Pinpoint the cell where the given text exists, returning its [x, y] midpoint coordinate. 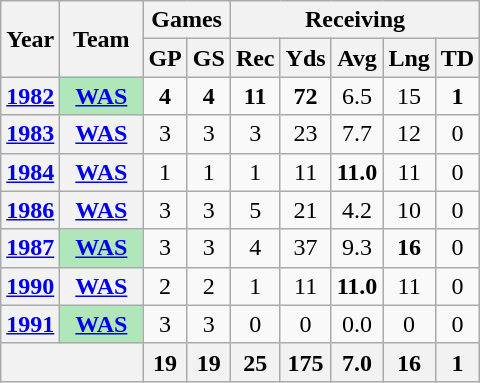
9.3 [357, 248]
Yds [306, 58]
23 [306, 134]
Rec [255, 58]
Year [30, 39]
15 [409, 96]
1986 [30, 210]
GS [208, 58]
0.0 [357, 324]
175 [306, 362]
Lng [409, 58]
7.0 [357, 362]
72 [306, 96]
1990 [30, 286]
25 [255, 362]
1991 [30, 324]
Receiving [354, 20]
37 [306, 248]
GP [165, 58]
21 [306, 210]
4.2 [357, 210]
TD [457, 58]
7.7 [357, 134]
1984 [30, 172]
1983 [30, 134]
Games [186, 20]
Avg [357, 58]
6.5 [357, 96]
12 [409, 134]
10 [409, 210]
1982 [30, 96]
Team [102, 39]
5 [255, 210]
1987 [30, 248]
